Pinpoint the cell where the given text exists, returning its [X, Y] midpoint coordinate. 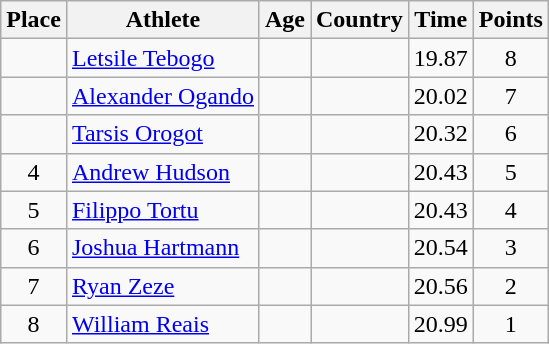
Points [510, 20]
Country [359, 20]
Joshua Hartmann [162, 248]
Place [34, 20]
20.56 [440, 286]
19.87 [440, 58]
Ryan Zeze [162, 286]
2 [510, 286]
Age [284, 20]
20.54 [440, 248]
Athlete [162, 20]
20.99 [440, 324]
Letsile Tebogo [162, 58]
Time [440, 20]
1 [510, 324]
Filippo Tortu [162, 210]
3 [510, 248]
20.02 [440, 96]
William Reais [162, 324]
Andrew Hudson [162, 172]
Tarsis Orogot [162, 134]
Alexander Ogando [162, 96]
20.32 [440, 134]
